Detect which cell encompasses the target text, then output its [x, y] center coordinate. 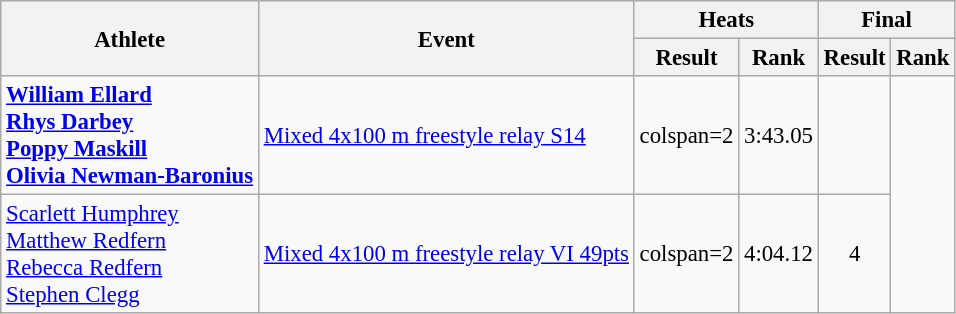
Mixed 4x100 m freestyle relay S14 [446, 136]
William EllardRhys DarbeyPoppy MaskillOlivia Newman-Baronius [130, 136]
3:43.05 [779, 136]
4:04.12 [779, 254]
Athlete [130, 38]
Final [886, 20]
Event [446, 38]
4 [854, 254]
Scarlett HumphreyMatthew RedfernRebecca RedfernStephen Clegg [130, 254]
Heats [726, 20]
Mixed 4x100 m freestyle relay VI 49pts [446, 254]
